Return [X, Y] of the center of cell containing provided text 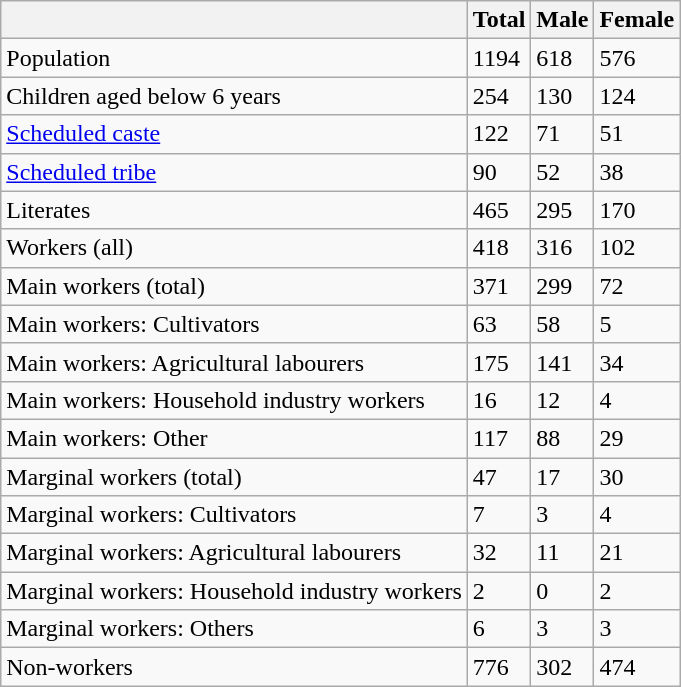
Female [637, 20]
776 [499, 667]
Marginal workers (total) [234, 477]
122 [499, 134]
Scheduled caste [234, 134]
5 [637, 324]
11 [562, 553]
16 [499, 400]
Marginal workers: Others [234, 629]
34 [637, 362]
72 [637, 286]
Main workers (total) [234, 286]
6 [499, 629]
618 [562, 58]
465 [499, 210]
418 [499, 248]
371 [499, 286]
29 [637, 438]
71 [562, 134]
Marginal workers: Household industry workers [234, 591]
Literates [234, 210]
117 [499, 438]
51 [637, 134]
32 [499, 553]
130 [562, 96]
17 [562, 477]
88 [562, 438]
38 [637, 172]
Population [234, 58]
21 [637, 553]
63 [499, 324]
175 [499, 362]
47 [499, 477]
12 [562, 400]
170 [637, 210]
141 [562, 362]
295 [562, 210]
474 [637, 667]
Main workers: Household industry workers [234, 400]
316 [562, 248]
102 [637, 248]
Total [499, 20]
90 [499, 172]
Marginal workers: Cultivators [234, 515]
58 [562, 324]
1194 [499, 58]
0 [562, 591]
7 [499, 515]
Main workers: Agricultural labourers [234, 362]
Main workers: Other [234, 438]
Children aged below 6 years [234, 96]
299 [562, 286]
302 [562, 667]
30 [637, 477]
Workers (all) [234, 248]
Non-workers [234, 667]
Male [562, 20]
Scheduled tribe [234, 172]
124 [637, 96]
576 [637, 58]
52 [562, 172]
Main workers: Cultivators [234, 324]
254 [499, 96]
Marginal workers: Agricultural labourers [234, 553]
